Provide the (x, y) coordinate of the cell's center where the given text is located.  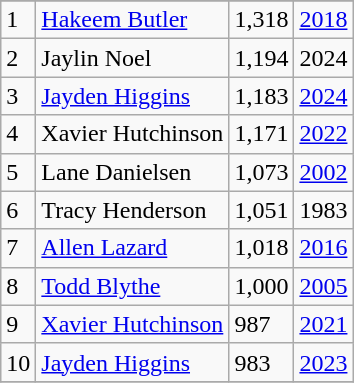
2022 (324, 134)
4 (18, 134)
1,171 (262, 134)
1,051 (262, 210)
2005 (324, 286)
2023 (324, 362)
2018 (324, 20)
Hakeem Butler (132, 20)
Jaylin Noel (132, 58)
1,018 (262, 248)
987 (262, 324)
1,000 (262, 286)
7 (18, 248)
5 (18, 172)
Tracy Henderson (132, 210)
Allen Lazard (132, 248)
Lane Danielsen (132, 172)
1,073 (262, 172)
2002 (324, 172)
6 (18, 210)
1 (18, 20)
8 (18, 286)
9 (18, 324)
1,318 (262, 20)
1,194 (262, 58)
2021 (324, 324)
3 (18, 96)
1,183 (262, 96)
Todd Blythe (132, 286)
2016 (324, 248)
1983 (324, 210)
10 (18, 362)
2 (18, 58)
983 (262, 362)
